Search for the cell housing the specified text and yield its (X, Y) center coordinate. 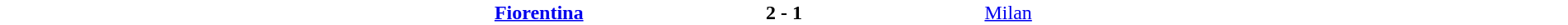
2 - 1 (784, 12)
Milan (1275, 12)
Fiorentina (293, 12)
